Provide the (x, y) coordinate of the cell's center where the given text is located.  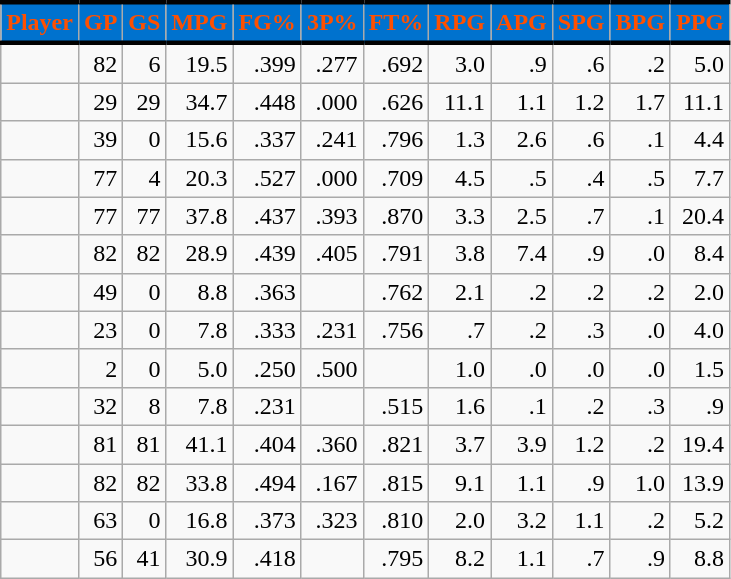
.4 (581, 178)
4.5 (460, 178)
.360 (332, 444)
5.2 (700, 521)
.333 (267, 330)
.404 (267, 444)
.810 (396, 521)
GP (100, 22)
.241 (332, 140)
FG% (267, 22)
.167 (332, 483)
20.3 (200, 178)
6 (144, 63)
GS (144, 22)
.448 (267, 102)
56 (100, 559)
4 (144, 178)
.515 (396, 406)
.418 (267, 559)
8.4 (700, 254)
.762 (396, 292)
3P% (332, 22)
.373 (267, 521)
9.1 (460, 483)
20.4 (700, 216)
2.1 (460, 292)
.527 (267, 178)
63 (100, 521)
30.9 (200, 559)
23 (100, 330)
1.3 (460, 140)
BPG (640, 22)
.437 (267, 216)
4.0 (700, 330)
16.8 (200, 521)
.709 (396, 178)
.870 (396, 216)
3.0 (460, 63)
.500 (332, 368)
.815 (396, 483)
SPG (581, 22)
.405 (332, 254)
19.4 (700, 444)
28.9 (200, 254)
3.3 (460, 216)
2.6 (522, 140)
PPG (700, 22)
APG (522, 22)
8.2 (460, 559)
.337 (267, 140)
19.5 (200, 63)
.791 (396, 254)
.393 (332, 216)
34.7 (200, 102)
15.6 (200, 140)
.626 (396, 102)
Player (40, 22)
FT% (396, 22)
33.8 (200, 483)
3.2 (522, 521)
.795 (396, 559)
7.4 (522, 254)
49 (100, 292)
41 (144, 559)
.323 (332, 521)
13.9 (700, 483)
1.6 (460, 406)
3.9 (522, 444)
.821 (396, 444)
39 (100, 140)
2 (100, 368)
2.5 (522, 216)
RPG (460, 22)
.756 (396, 330)
.692 (396, 63)
8 (144, 406)
1.7 (640, 102)
3.8 (460, 254)
.796 (396, 140)
.363 (267, 292)
.277 (332, 63)
.250 (267, 368)
.494 (267, 483)
.399 (267, 63)
4.4 (700, 140)
32 (100, 406)
37.8 (200, 216)
MPG (200, 22)
7.7 (700, 178)
.439 (267, 254)
3.7 (460, 444)
1.5 (700, 368)
41.1 (200, 444)
